Extract the [X, Y] coordinate from the center of the cell holding the provided text.  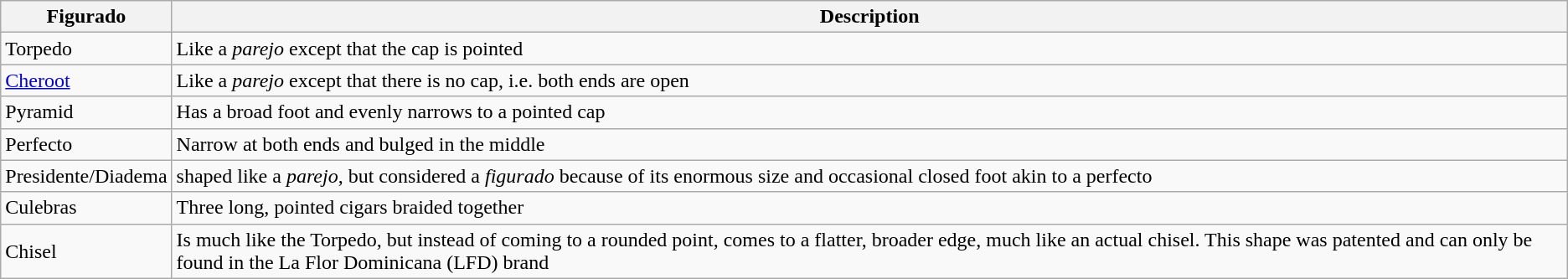
Pyramid [86, 112]
Cheroot [86, 80]
Has a broad foot and evenly narrows to a pointed cap [869, 112]
Narrow at both ends and bulged in the middle [869, 144]
shaped like a parejo, but considered a figurado because of its enormous size and occasional closed foot akin to a perfecto [869, 176]
Like a parejo except that the cap is pointed [869, 49]
Figurado [86, 17]
Description [869, 17]
Like a parejo except that there is no cap, i.e. both ends are open [869, 80]
Chisel [86, 251]
Culebras [86, 208]
Torpedo [86, 49]
Presidente/Diadema [86, 176]
Perfecto [86, 144]
Three long, pointed cigars braided together [869, 208]
